Pinpoint the cell where the given text exists, returning its [x, y] midpoint coordinate. 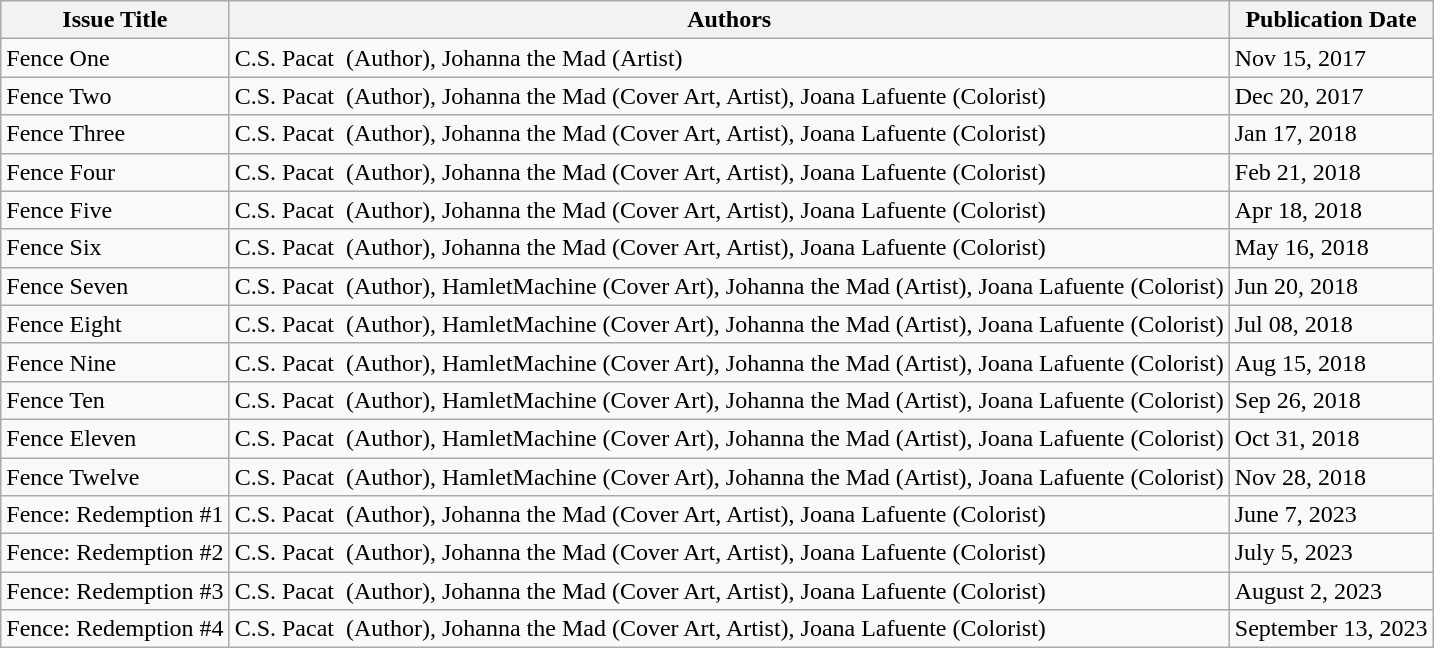
August 2, 2023 [1331, 591]
Fence Ten [115, 400]
Issue Title [115, 20]
Fence Nine [115, 362]
September 13, 2023 [1331, 629]
Fence Eleven [115, 438]
C.S. Pacat (Author), Johanna the Mad (Artist) [729, 58]
Publication Date [1331, 20]
Nov 15, 2017 [1331, 58]
Fence Seven [115, 286]
Fence Three [115, 134]
May 16, 2018 [1331, 248]
Fence Eight [115, 324]
Jul 08, 2018 [1331, 324]
Fence Five [115, 210]
Fence Six [115, 248]
Authors [729, 20]
Aug 15, 2018 [1331, 362]
Jun 20, 2018 [1331, 286]
Jan 17, 2018 [1331, 134]
Fence: Redemption #3 [115, 591]
Nov 28, 2018 [1331, 477]
Fence: Redemption #2 [115, 553]
Feb 21, 2018 [1331, 172]
July 5, 2023 [1331, 553]
Oct 31, 2018 [1331, 438]
Sep 26, 2018 [1331, 400]
Fence: Redemption #1 [115, 515]
Apr 18, 2018 [1331, 210]
June 7, 2023 [1331, 515]
Fence Two [115, 96]
Dec 20, 2017 [1331, 96]
Fence: Redemption #4 [115, 629]
Fence Four [115, 172]
Fence One [115, 58]
Fence Twelve [115, 477]
